Capture the cell that displays the provided text and extract its (X, Y) central coordinate. 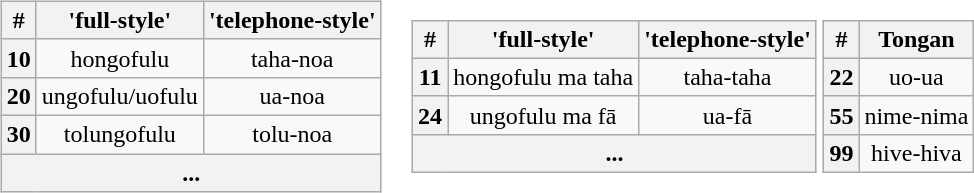
22 (842, 77)
ungofulu/uofulu (120, 96)
ua-fā (728, 115)
taha-noa (292, 58)
tolungofulu (120, 134)
hongofulu ma taha (544, 77)
10 (18, 58)
hive-hiva (916, 153)
24 (430, 115)
uo-ua (916, 77)
ungofulu ma fā (544, 115)
ua-noa (292, 96)
taha-taha (728, 77)
tolu-noa (292, 134)
30 (18, 134)
nime-nima (916, 115)
20 (18, 96)
11 (430, 77)
55 (842, 115)
hongofulu (120, 58)
99 (842, 153)
Tongan (916, 39)
